Identify which cell holds the provided text, then report its (x, y) central coordinate. 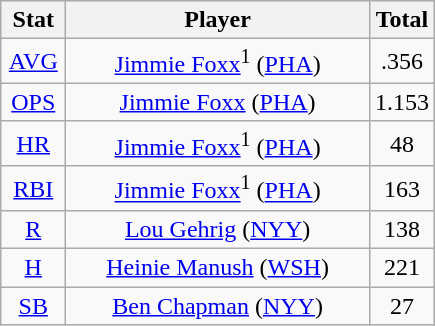
H (34, 268)
Jimmie Foxx (PHA) (218, 102)
27 (402, 306)
Heinie Manush (WSH) (218, 268)
Player (218, 20)
AVG (34, 62)
HR (34, 144)
.356 (402, 62)
163 (402, 188)
138 (402, 230)
221 (402, 268)
1.153 (402, 102)
Lou Gehrig (NYY) (218, 230)
OPS (34, 102)
Ben Chapman (NYY) (218, 306)
Total (402, 20)
Stat (34, 20)
R (34, 230)
RBI (34, 188)
48 (402, 144)
SB (34, 306)
